Output the [X, Y] coordinate of the center of the cell containing the given text.  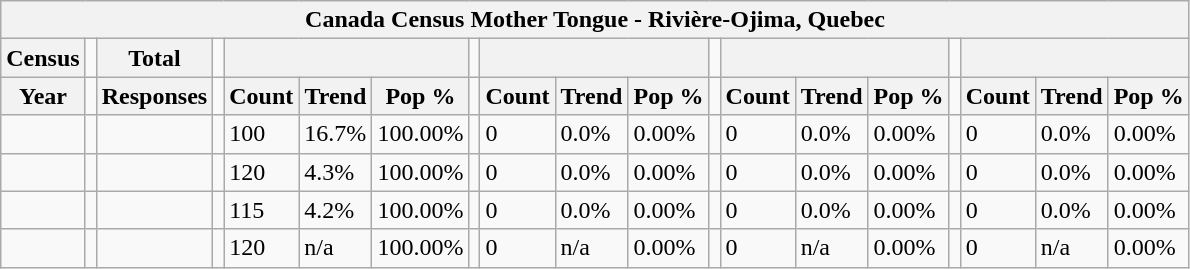
16.7% [336, 134]
Canada Census Mother Tongue - Rivière-Ojima, Quebec [595, 20]
4.2% [336, 210]
Census [43, 58]
Total [154, 58]
100 [262, 134]
4.3% [336, 172]
115 [262, 210]
Year [43, 96]
Responses [154, 96]
